Detect which cell encompasses the target text, then output its (X, Y) center coordinate. 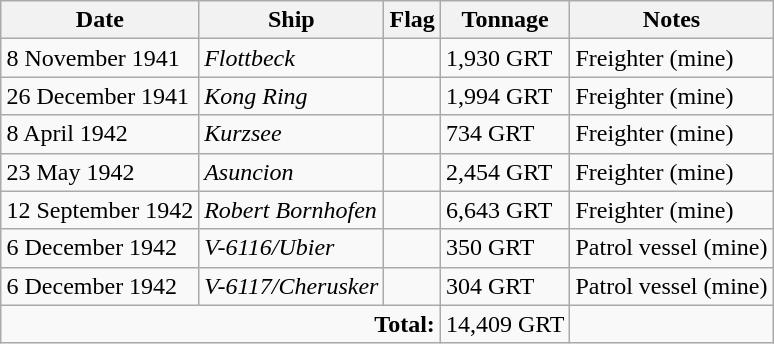
Kong Ring (292, 96)
350 GRT (505, 248)
Notes (672, 20)
2,454 GRT (505, 172)
23 May 1942 (100, 172)
26 December 1941 (100, 96)
734 GRT (505, 134)
304 GRT (505, 286)
Asuncion (292, 172)
V-6116/Ubier (292, 248)
Kurzsee (292, 134)
Flag (412, 20)
Ship (292, 20)
12 September 1942 (100, 210)
1,930 GRT (505, 58)
8 November 1941 (100, 58)
8 April 1942 (100, 134)
Date (100, 20)
Robert Bornhofen (292, 210)
V-6117/Cherusker (292, 286)
Tonnage (505, 20)
Flottbeck (292, 58)
Total: (220, 324)
14,409 GRT (505, 324)
6,643 GRT (505, 210)
1,994 GRT (505, 96)
